Scan for the cell matching the given text and deliver its (x, y) coordinate at center. 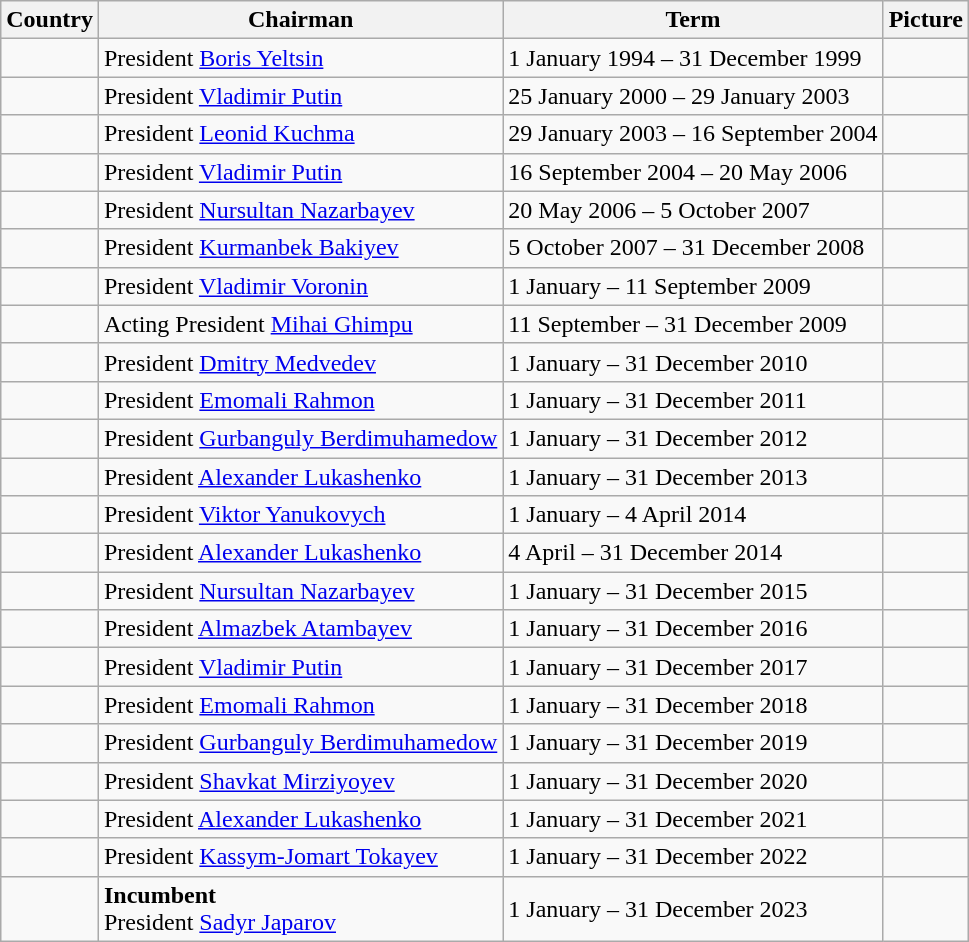
16 September 2004 – 20 May 2006 (693, 172)
IncumbentPresident Sadyr Japarov (300, 908)
President Dmitry Medvedev (300, 362)
President Kurmanbek Bakiyev (300, 248)
Picture (926, 20)
1 January – 31 December 2013 (693, 477)
1 January 1994 – 31 December 1999 (693, 58)
President Viktor Yanukovych (300, 515)
5 October 2007 – 31 December 2008 (693, 248)
1 January – 11 September 2009 (693, 286)
11 September – 31 December 2009 (693, 324)
1 January – 31 December 2022 (693, 857)
1 January – 31 December 2010 (693, 362)
1 January – 31 December 2021 (693, 819)
29 January 2003 – 16 September 2004 (693, 134)
President Shavkat Mirziyoyev (300, 781)
Term (693, 20)
1 January – 31 December 2016 (693, 629)
1 January – 31 December 2015 (693, 591)
President Almazbek Atambayev (300, 629)
20 May 2006 – 5 October 2007 (693, 210)
1 January – 31 December 2018 (693, 705)
President Boris Yeltsin (300, 58)
Country (50, 20)
1 January – 31 December 2019 (693, 743)
Chairman (300, 20)
1 January – 31 December 2012 (693, 438)
President Leonid Kuchma (300, 134)
1 January – 31 December 2023 (693, 908)
1 January – 31 December 2020 (693, 781)
25 January 2000 – 29 January 2003 (693, 96)
1 January – 31 December 2011 (693, 400)
President Vladimir Voronin (300, 286)
4 April – 31 December 2014 (693, 553)
1 January – 4 April 2014 (693, 515)
Acting President Mihai Ghimpu (300, 324)
1 January – 31 December 2017 (693, 667)
President Kassym-Jomart Tokayev (300, 857)
